Detect which cell encompasses the target text, then output its [X, Y] center coordinate. 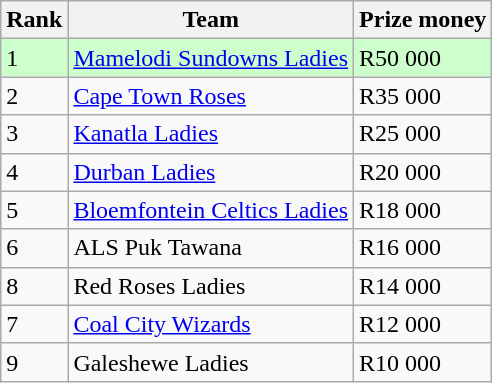
4 [34, 172]
R20 000 [423, 172]
R25 000 [423, 134]
ALS Puk Tawana [211, 248]
Durban Ladies [211, 172]
8 [34, 286]
R35 000 [423, 96]
1 [34, 58]
9 [34, 362]
Coal City Wizards [211, 324]
2 [34, 96]
Rank [34, 20]
R50 000 [423, 58]
R10 000 [423, 362]
3 [34, 134]
Red Roses Ladies [211, 286]
5 [34, 210]
Cape Town Roses [211, 96]
R16 000 [423, 248]
R18 000 [423, 210]
R14 000 [423, 286]
Kanatla Ladies [211, 134]
Team [211, 20]
R12 000 [423, 324]
Mamelodi Sundowns Ladies [211, 58]
6 [34, 248]
Prize money [423, 20]
Bloemfontein Celtics Ladies [211, 210]
Galeshewe Ladies [211, 362]
7 [34, 324]
